Search for the cell housing the specified text and yield its [X, Y] center coordinate. 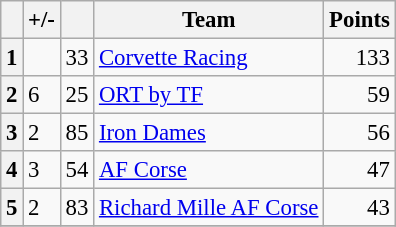
25 [76, 95]
47 [360, 170]
59 [360, 95]
Points [360, 20]
1 [12, 58]
133 [360, 58]
6 [42, 95]
Corvette Racing [209, 58]
Iron Dames [209, 133]
Team [209, 20]
56 [360, 133]
33 [76, 58]
ORT by TF [209, 95]
54 [76, 170]
AF Corse [209, 170]
Richard Mille AF Corse [209, 208]
5 [12, 208]
4 [12, 170]
85 [76, 133]
83 [76, 208]
+/- [42, 20]
43 [360, 208]
